Scan for the cell matching the given text and deliver its [X, Y] coordinate at center. 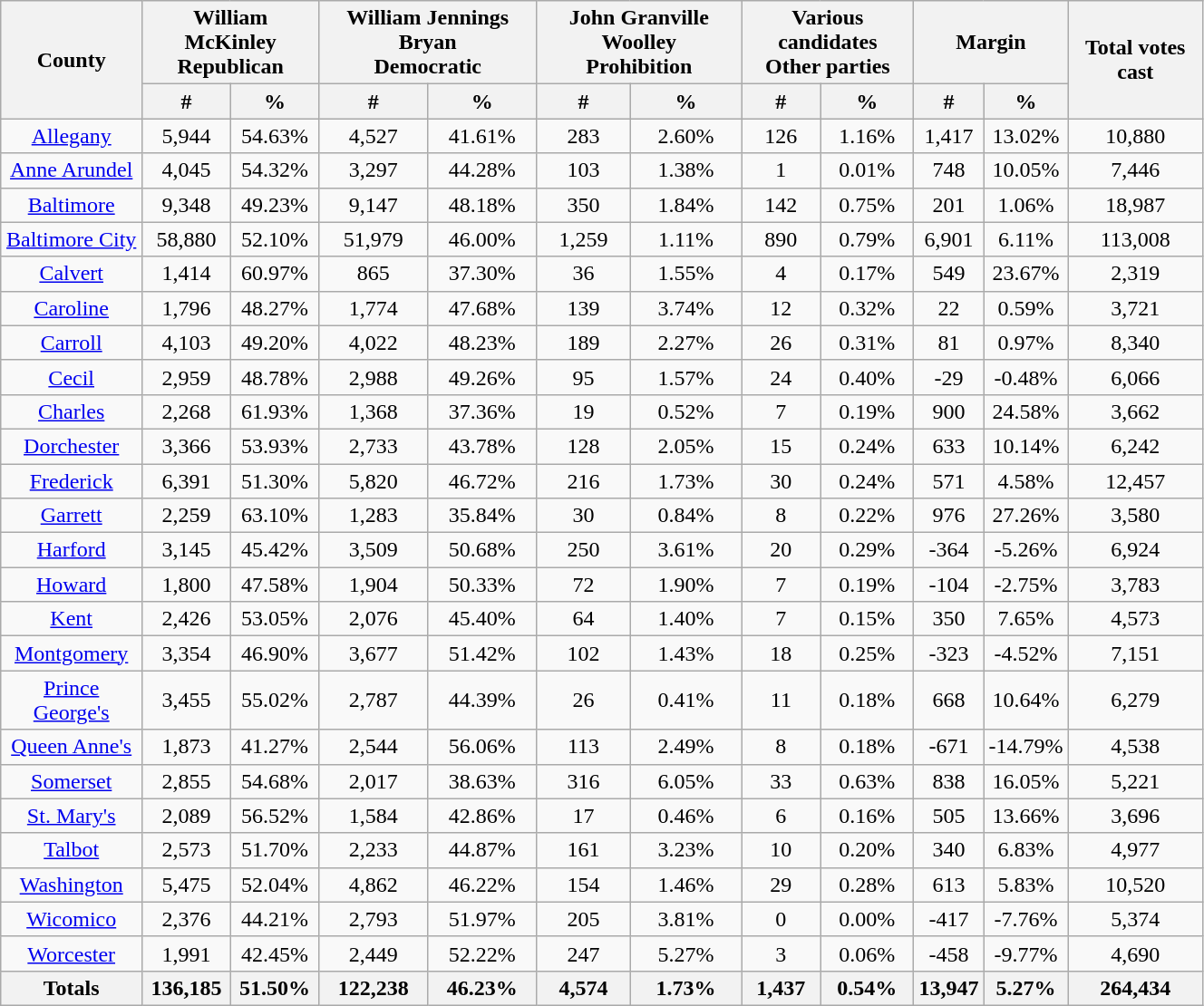
0.63% [867, 781]
48.27% [275, 308]
49.20% [275, 343]
-0.48% [1026, 377]
54.63% [275, 136]
1.06% [1026, 205]
6,391 [187, 481]
4,022 [374, 343]
0.59% [1026, 308]
Queen Anne's [72, 747]
44.21% [275, 919]
13.66% [1026, 816]
-7.76% [1026, 919]
2,426 [187, 619]
122,238 [374, 988]
41.61% [482, 136]
10.14% [1026, 446]
60.97% [275, 274]
44.39% [482, 700]
12,457 [1135, 481]
865 [374, 274]
48.23% [482, 343]
42.86% [482, 816]
12 [782, 308]
1.16% [867, 136]
50.33% [482, 585]
11 [782, 700]
27.26% [1026, 516]
1,774 [374, 308]
2,733 [374, 446]
18 [782, 653]
-364 [948, 550]
47.68% [482, 308]
10.05% [1026, 170]
-104 [948, 585]
136,185 [187, 988]
Somerset [72, 781]
3,366 [187, 446]
0.54% [867, 988]
29 [782, 885]
5,475 [187, 885]
0.20% [867, 850]
33 [782, 781]
61.93% [275, 411]
668 [948, 700]
5,820 [374, 481]
6,242 [1135, 446]
4,538 [1135, 747]
45.42% [275, 550]
250 [584, 550]
52.10% [275, 239]
51.42% [482, 653]
0.41% [685, 700]
49.23% [275, 205]
47.58% [275, 585]
549 [948, 274]
23.67% [1026, 274]
5.83% [1026, 885]
2,988 [374, 377]
6,066 [1135, 377]
13,947 [948, 988]
7.65% [1026, 619]
4,690 [1135, 953]
103 [584, 170]
2,259 [187, 516]
9,147 [374, 205]
81 [948, 343]
41.27% [275, 747]
43.78% [482, 446]
1,259 [584, 239]
1,800 [187, 585]
-458 [948, 953]
2.60% [685, 136]
William McKinleyRepublican [230, 43]
340 [948, 850]
1,584 [374, 816]
4,045 [187, 170]
Washington [72, 885]
2.49% [685, 747]
51,979 [374, 239]
10 [782, 850]
113 [584, 747]
4,977 [1135, 850]
37.30% [482, 274]
5,221 [1135, 781]
6.83% [1026, 850]
1,437 [782, 988]
8,340 [1135, 343]
2.05% [685, 446]
9,348 [187, 205]
2,959 [187, 377]
13.02% [1026, 136]
1.38% [685, 170]
46.00% [482, 239]
2,855 [187, 781]
139 [584, 308]
3,696 [1135, 816]
113,008 [1135, 239]
38.63% [482, 781]
18,987 [1135, 205]
0.16% [867, 816]
John Granville WoolleyProhibition [639, 43]
24.58% [1026, 411]
10.64% [1026, 700]
102 [584, 653]
0.17% [867, 274]
0.32% [867, 308]
1.11% [685, 239]
1,368 [374, 411]
4,574 [584, 988]
-5.26% [1026, 550]
46.23% [482, 988]
633 [948, 446]
Calvert [72, 274]
-323 [948, 653]
5,944 [187, 136]
1,873 [187, 747]
Wicomico [72, 919]
1,417 [948, 136]
6,924 [1135, 550]
7,151 [1135, 653]
1,283 [374, 516]
51.97% [482, 919]
505 [948, 816]
Kent [72, 619]
48.78% [275, 377]
-29 [948, 377]
3.81% [685, 919]
0.79% [867, 239]
0.25% [867, 653]
20 [782, 550]
-417 [948, 919]
4,862 [374, 885]
0.00% [867, 919]
571 [948, 481]
0.84% [685, 516]
17 [584, 816]
Total votes cast [1135, 60]
Margin [991, 43]
15 [782, 446]
1,991 [187, 953]
2,076 [374, 619]
1,414 [187, 274]
2,376 [187, 919]
3,662 [1135, 411]
6,901 [948, 239]
7,446 [1135, 170]
Various candidatesOther parties [828, 43]
Howard [72, 585]
64 [584, 619]
51.50% [275, 988]
Garrett [72, 516]
52.22% [482, 953]
46.22% [482, 885]
2,544 [374, 747]
142 [782, 205]
316 [584, 781]
Worcester [72, 953]
189 [584, 343]
44.87% [482, 850]
2,573 [187, 850]
2,787 [374, 700]
613 [948, 885]
900 [948, 411]
201 [948, 205]
Anne Arundel [72, 170]
976 [948, 516]
0.29% [867, 550]
1.43% [685, 653]
0.46% [685, 816]
10,880 [1135, 136]
46.72% [482, 481]
3 [782, 953]
3,677 [374, 653]
William Jennings BryanDemocratic [428, 43]
2.27% [685, 343]
1,796 [187, 308]
-2.75% [1026, 585]
55.02% [275, 700]
3,297 [374, 170]
Baltimore City [72, 239]
Caroline [72, 308]
1.46% [685, 885]
10,520 [1135, 885]
52.04% [275, 885]
Totals [72, 988]
Dorchester [72, 446]
53.05% [275, 619]
0 [782, 919]
0.52% [685, 411]
0.31% [867, 343]
46.90% [275, 653]
0.97% [1026, 343]
0.40% [867, 377]
19 [584, 411]
63.10% [275, 516]
3.74% [685, 308]
Frederick [72, 481]
4,573 [1135, 619]
126 [782, 136]
Charles [72, 411]
-9.77% [1026, 953]
1.40% [685, 619]
48.18% [482, 205]
72 [584, 585]
838 [948, 781]
890 [782, 239]
-671 [948, 747]
3,354 [187, 653]
2,449 [374, 953]
36 [584, 274]
4,527 [374, 136]
4,103 [187, 343]
45.40% [482, 619]
128 [584, 446]
2,017 [374, 781]
Harford [72, 550]
0.01% [867, 170]
50.68% [482, 550]
53.93% [275, 446]
4 [782, 274]
56.06% [482, 747]
51.70% [275, 850]
Prince George's [72, 700]
0.22% [867, 516]
161 [584, 850]
22 [948, 308]
1.57% [685, 377]
3.23% [685, 850]
42.45% [275, 953]
56.52% [275, 816]
154 [584, 885]
1.84% [685, 205]
51.30% [275, 481]
49.26% [482, 377]
1.90% [685, 585]
247 [584, 953]
2,089 [187, 816]
3,580 [1135, 516]
264,434 [1135, 988]
24 [782, 377]
County [72, 60]
Baltimore [72, 205]
54.32% [275, 170]
Cecil [72, 377]
1.55% [685, 274]
2,319 [1135, 274]
5,374 [1135, 919]
1,904 [374, 585]
0.15% [867, 619]
0.06% [867, 953]
95 [584, 377]
Montgomery [72, 653]
37.36% [482, 411]
Allegany [72, 136]
216 [584, 481]
3,509 [374, 550]
6.11% [1026, 239]
3,783 [1135, 585]
6.05% [685, 781]
3,455 [187, 700]
0.75% [867, 205]
2,268 [187, 411]
4.58% [1026, 481]
0.28% [867, 885]
283 [584, 136]
3.61% [685, 550]
Carroll [72, 343]
Talbot [72, 850]
-4.52% [1026, 653]
2,233 [374, 850]
1 [782, 170]
2,793 [374, 919]
205 [584, 919]
6,279 [1135, 700]
6 [782, 816]
16.05% [1026, 781]
58,880 [187, 239]
3,721 [1135, 308]
35.84% [482, 516]
3,145 [187, 550]
St. Mary's [72, 816]
-14.79% [1026, 747]
54.68% [275, 781]
44.28% [482, 170]
748 [948, 170]
